Output the [x, y] coordinate of the center of the cell containing the given text.  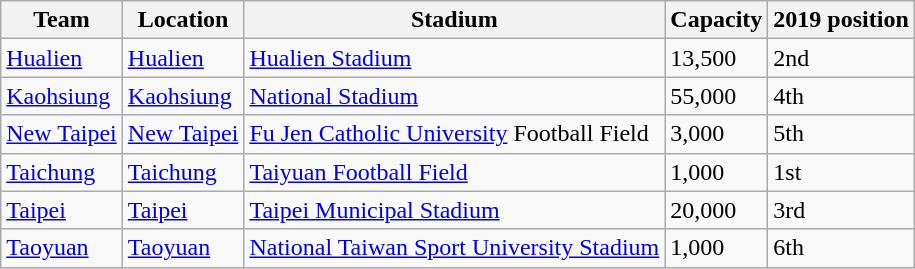
Hualien Stadium [454, 58]
Taipei Municipal Stadium [454, 210]
3rd [841, 210]
5th [841, 134]
Capacity [716, 20]
National Stadium [454, 96]
National Taiwan Sport University Stadium [454, 248]
Stadium [454, 20]
1st [841, 172]
3,000 [716, 134]
Fu Jen Catholic University Football Field [454, 134]
4th [841, 96]
2nd [841, 58]
Team [62, 20]
55,000 [716, 96]
Taiyuan Football Field [454, 172]
Location [183, 20]
20,000 [716, 210]
6th [841, 248]
2019 position [841, 20]
13,500 [716, 58]
